Capture the cell that displays the provided text and extract its (X, Y) central coordinate. 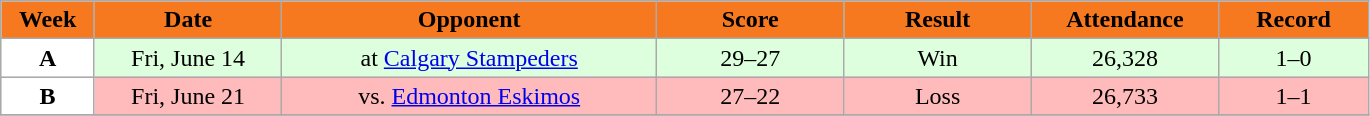
Win (938, 58)
Week (48, 20)
Loss (938, 96)
Attendance (1124, 20)
26,328 (1124, 58)
Opponent (470, 20)
29–27 (750, 58)
B (48, 96)
Date (188, 20)
at Calgary Stampeders (470, 58)
Fri, June 21 (188, 96)
Score (750, 20)
Fri, June 14 (188, 58)
26,733 (1124, 96)
Result (938, 20)
Record (1294, 20)
1–0 (1294, 58)
1–1 (1294, 96)
27–22 (750, 96)
vs. Edmonton Eskimos (470, 96)
A (48, 58)
